Output the [x, y] coordinate of the center of the cell containing the given text.  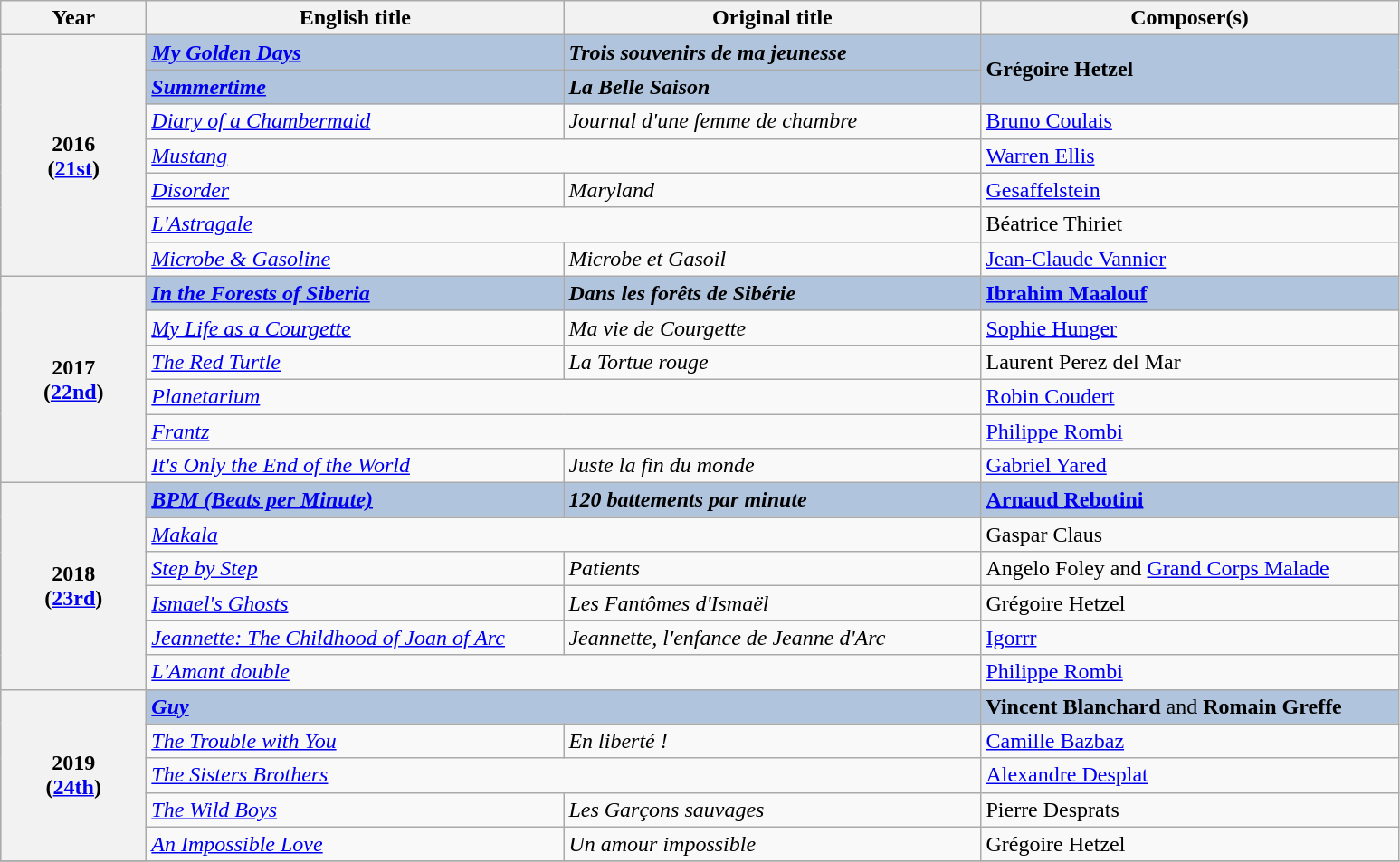
Trois souvenirs de ma jeunesse [773, 52]
120 battements par minute [773, 500]
Step by Step [355, 569]
Bruno Coulais [1189, 121]
Béatrice Thiriet [1189, 224]
My Life as a Courgette [355, 327]
Jean-Claude Vannier [1189, 259]
Igorrr [1189, 638]
Diary of a Chambermaid [355, 121]
Arnaud Rebotini [1189, 500]
An Impossible Love [355, 844]
2017(22nd) [74, 379]
Original title [773, 18]
En liberté ! [773, 741]
Ma vie de Courgette [773, 327]
L'Amant double [564, 672]
The Sisters Brothers [564, 775]
Year [74, 18]
Les Fantômes d'Ismaël [773, 603]
Patients [773, 569]
Makala [564, 535]
2018(23rd) [74, 586]
Angelo Foley and Grand Corps Malade [1189, 569]
2016(21st) [74, 156]
Laurent Perez del Mar [1189, 362]
It's Only the End of the World [355, 466]
Microbe et Gasoil [773, 259]
English title [355, 18]
Planetarium [564, 396]
The Red Turtle [355, 362]
L'Astragale [564, 224]
Vincent Blanchard and Romain Greffe [1189, 706]
The Trouble with You [355, 741]
Mustang [564, 156]
2019(24th) [74, 775]
La Tortue rouge [773, 362]
Les Garçons sauvages [773, 810]
Alexandre Desplat [1189, 775]
Camille Bazbaz [1189, 741]
Gesaffelstein [1189, 190]
Robin Coudert [1189, 396]
Jeannette: The Childhood of Joan of Arc [355, 638]
Pierre Desprats [1189, 810]
La Belle Saison [773, 87]
The Wild Boys [355, 810]
Gaspar Claus [1189, 535]
In the Forests of Siberia [355, 293]
Microbe & Gasoline [355, 259]
My Golden Days [355, 52]
Maryland [773, 190]
Ismael's Ghosts [355, 603]
Journal d'une femme de chambre [773, 121]
Jeannette, l'enfance de Jeanne d'Arc [773, 638]
Gabriel Yared [1189, 466]
Frantz [564, 431]
Un amour impossible [773, 844]
Warren Ellis [1189, 156]
Sophie Hunger [1189, 327]
Disorder [355, 190]
Dans les forêts de Sibérie [773, 293]
Summertime [355, 87]
Ibrahim Maalouf [1189, 293]
Guy [564, 706]
Composer(s) [1189, 18]
BPM (Beats per Minute) [355, 500]
Juste la fin du monde [773, 466]
